Identify which cell holds the provided text, then report its [X, Y] central coordinate. 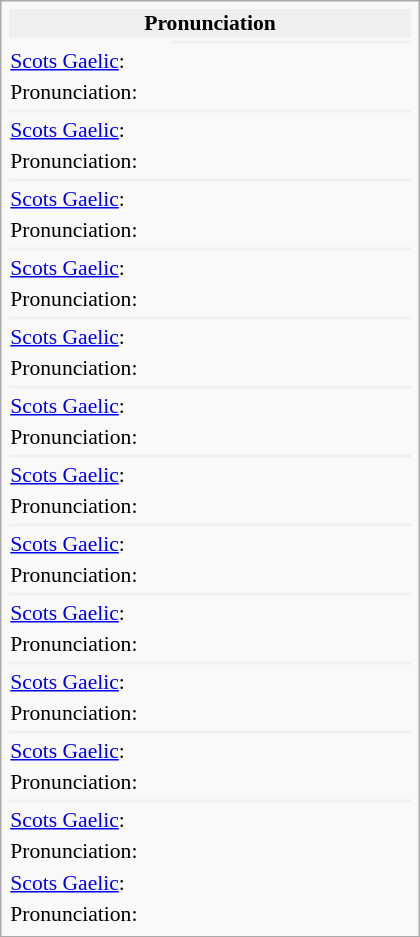
Pronunciation [210, 23]
